Determine the (X, Y) coordinate at the center of the cell enclosing the given text.  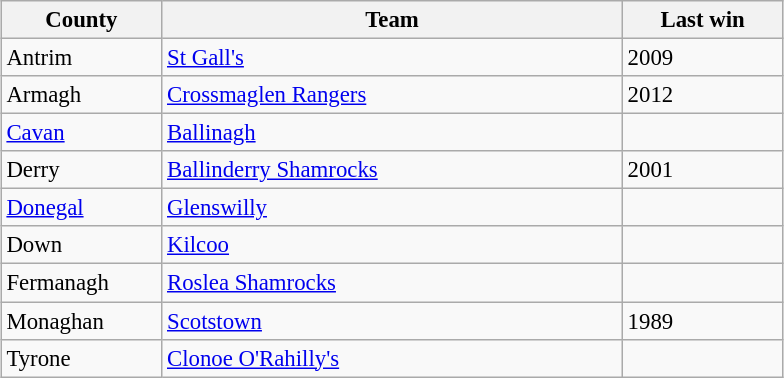
Fermanagh (82, 283)
Armagh (82, 95)
Last win (702, 20)
Antrim (82, 58)
St Gall's (392, 58)
2012 (702, 95)
2009 (702, 58)
Monaghan (82, 321)
Roslea Shamrocks (392, 283)
2001 (702, 170)
Team (392, 20)
Tyrone (82, 358)
Donegal (82, 208)
Scotstown (392, 321)
Clonoe O'Rahilly's (392, 358)
Down (82, 245)
Glenswilly (392, 208)
Ballinderry Shamrocks (392, 170)
Ballinagh (392, 133)
Derry (82, 170)
Cavan (82, 133)
County (82, 20)
Kilcoo (392, 245)
1989 (702, 321)
Crossmaglen Rangers (392, 95)
